Provide the (X, Y) coordinate of the cell's center where the given text is located.  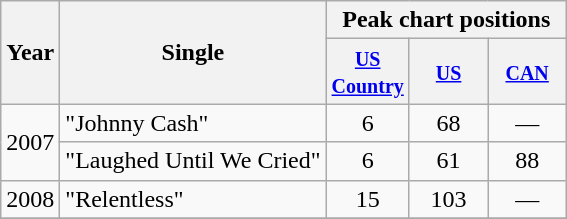
88 (528, 161)
Peak chart positions (446, 20)
"Laughed Until We Cried" (193, 161)
US Country (368, 72)
15 (368, 199)
2008 (30, 199)
Year (30, 52)
61 (448, 161)
103 (448, 199)
2007 (30, 142)
"Johnny Cash" (193, 123)
"Relentless" (193, 199)
US (448, 72)
Single (193, 52)
68 (448, 123)
CAN (528, 72)
